Return the [x, y] coordinate for the center point of the cell that contains the specified text.  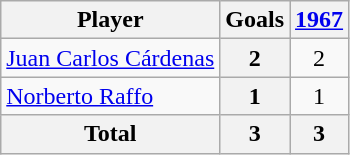
Player [110, 20]
Total [110, 134]
Norberto Raffo [110, 96]
Goals [255, 20]
1967 [320, 20]
Juan Carlos Cárdenas [110, 58]
